Provide the [X, Y] coordinate of the cell's center where the given text is located.  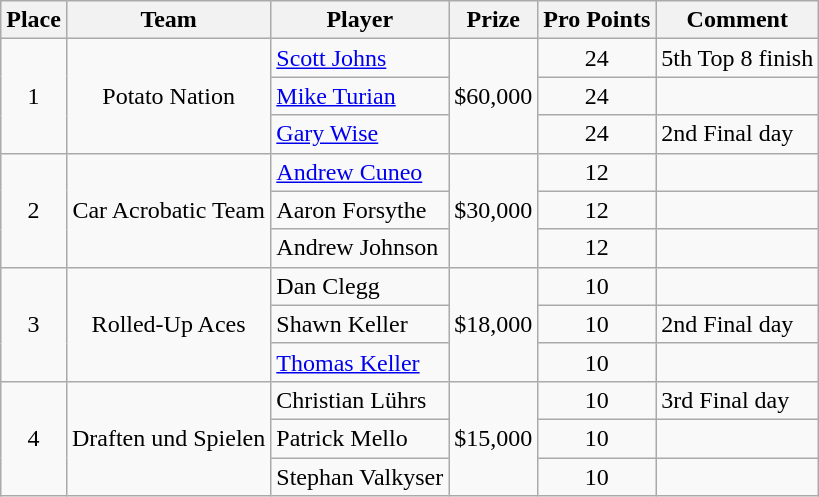
Shawn Keller [360, 324]
3rd Final day [738, 400]
5th Top 8 finish [738, 58]
1 [34, 96]
Car Acrobatic Team [168, 210]
Mike Turian [360, 96]
Dan Clegg [360, 286]
Patrick Mello [360, 438]
$15,000 [494, 438]
Comment [738, 20]
3 [34, 324]
Draften und Spielen [168, 438]
$60,000 [494, 96]
$30,000 [494, 210]
Place [34, 20]
Andrew Cuneo [360, 172]
Prize [494, 20]
Scott Johns [360, 58]
$18,000 [494, 324]
Gary Wise [360, 134]
Pro Points [597, 20]
4 [34, 438]
Aaron Forsythe [360, 210]
Potato Nation [168, 96]
Thomas Keller [360, 362]
2 [34, 210]
Stephan Valkyser [360, 477]
Andrew Johnson [360, 248]
Rolled-Up Aces [168, 324]
Team [168, 20]
Christian Lührs [360, 400]
Player [360, 20]
